Determine the [x, y] coordinate at the center of the cell enclosing the given text.  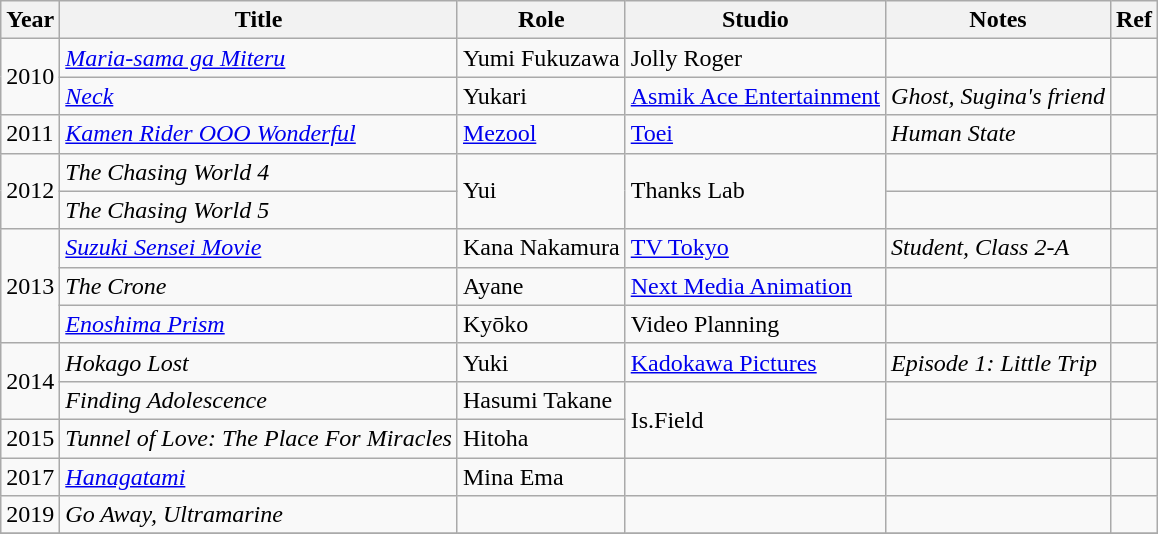
Kyōko [541, 324]
Video Planning [755, 324]
Studio [755, 20]
TV Tokyo [755, 248]
Thanks Lab [755, 191]
Tunnel of Love: The Place For Miracles [259, 438]
Toei [755, 134]
Enoshima Prism [259, 324]
Yumi Fukuzawa [541, 58]
Yuki [541, 362]
Human State [998, 134]
Mezool [541, 134]
Finding Adolescence [259, 400]
Hitoha [541, 438]
Kadokawa Pictures [755, 362]
Ref [1134, 20]
Asmik Ace Entertainment [755, 96]
Hanagatami [259, 477]
Go Away, Ultramarine [259, 515]
Hasumi Takane [541, 400]
2011 [30, 134]
Role [541, 20]
The Chasing World 4 [259, 172]
The Crone [259, 286]
2017 [30, 477]
2014 [30, 381]
2019 [30, 515]
2015 [30, 438]
Year [30, 20]
Kamen Rider OOO Wonderful [259, 134]
2010 [30, 77]
2012 [30, 191]
Hokago Lost [259, 362]
Yui [541, 191]
Student, Class 2-A [998, 248]
Suzuki Sensei Movie [259, 248]
2013 [30, 286]
Neck [259, 96]
The Chasing World 5 [259, 210]
Episode 1: Little Trip [998, 362]
Ghost, Sugina's friend [998, 96]
Kana Nakamura [541, 248]
Next Media Animation [755, 286]
Maria-sama ga Miteru [259, 58]
Jolly Roger [755, 58]
Title [259, 20]
Is.Field [755, 419]
Yukari [541, 96]
Mina Ema [541, 477]
Notes [998, 20]
Ayane [541, 286]
